For the text-containing cell, return its midpoint in (X, Y) coordinate format. 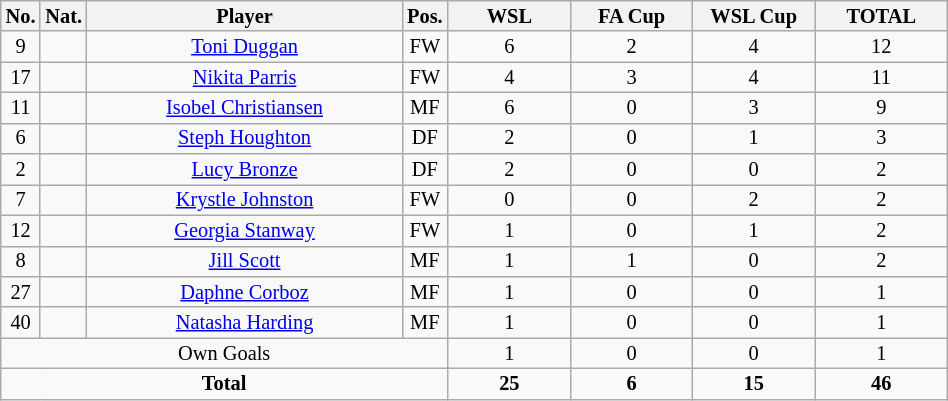
15 (754, 384)
FA Cup (632, 16)
7 (21, 200)
Isobel Christiansen (244, 108)
40 (21, 322)
WSL (510, 16)
Daphne Corboz (244, 292)
25 (510, 384)
Lucy Bronze (244, 170)
Toni Duggan (244, 46)
Pos. (424, 16)
Natasha Harding (244, 322)
No. (21, 16)
Steph Houghton (244, 138)
Jill Scott (244, 262)
46 (881, 384)
WSL Cup (754, 16)
Own Goals (224, 354)
17 (21, 78)
Total (224, 384)
27 (21, 292)
Krystle Johnston (244, 200)
Player (244, 16)
TOTAL (881, 16)
Georgia Stanway (244, 230)
8 (21, 262)
Nikita Parris (244, 78)
Nat. (63, 16)
